Return (x, y) of the center of cell containing provided text 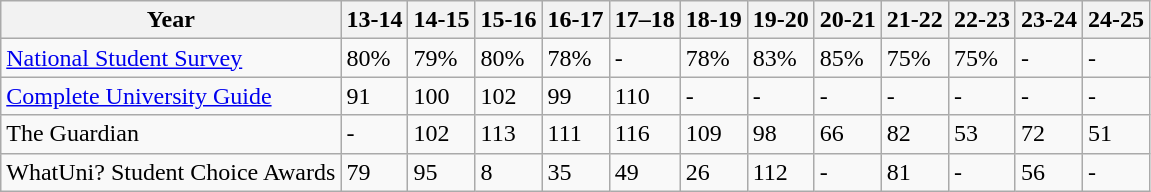
23-24 (1048, 20)
113 (508, 134)
8 (508, 172)
16-17 (576, 20)
49 (644, 172)
72 (1048, 134)
116 (644, 134)
82 (914, 134)
109 (714, 134)
83% (780, 58)
15-16 (508, 20)
53 (982, 134)
112 (780, 172)
Year (171, 20)
66 (848, 134)
National Student Survey (171, 58)
14-15 (442, 20)
18-19 (714, 20)
13-14 (374, 20)
111 (576, 134)
79 (374, 172)
19-20 (780, 20)
98 (780, 134)
35 (576, 172)
21-22 (914, 20)
99 (576, 96)
79% (442, 58)
17–18 (644, 20)
110 (644, 96)
WhatUni? Student Choice Awards (171, 172)
22-23 (982, 20)
Complete University Guide (171, 96)
56 (1048, 172)
91 (374, 96)
51 (1116, 134)
95 (442, 172)
100 (442, 96)
The Guardian (171, 134)
24-25 (1116, 20)
85% (848, 58)
26 (714, 172)
81 (914, 172)
20-21 (848, 20)
